From the cell containing the given text, extract its center point as (X, Y) coordinate. 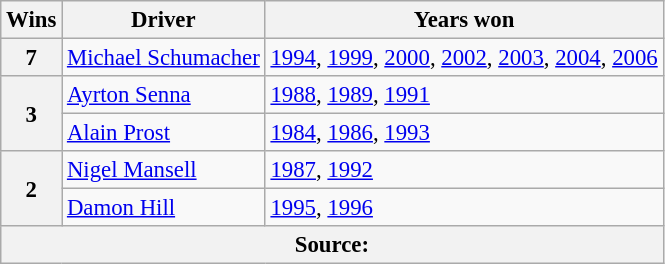
Ayrton Senna (164, 95)
Source: (332, 245)
Damon Hill (164, 208)
1987, 1992 (464, 170)
3 (32, 114)
Driver (164, 20)
Alain Prost (164, 133)
Michael Schumacher (164, 58)
1988, 1989, 1991 (464, 95)
1995, 1996 (464, 208)
1984, 1986, 1993 (464, 133)
1994, 1999, 2000, 2002, 2003, 2004, 2006 (464, 58)
Wins (32, 20)
Nigel Mansell (164, 170)
2 (32, 188)
Years won (464, 20)
7 (32, 58)
